Return [X, Y] of the center of cell containing provided text 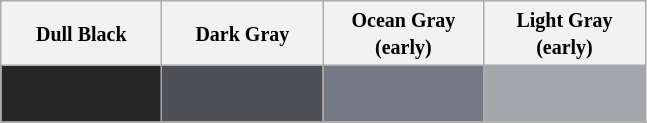
Ocean Gray (early) [404, 34]
Dark Gray [242, 34]
Light Gray (early) [564, 34]
Dull Black [82, 34]
